Return the [X, Y] coordinate for the center point of the cell that contains the specified text.  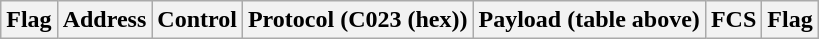
Protocol (C023 (hex)) [358, 20]
Control [198, 20]
Payload (table above) [589, 20]
Address [104, 20]
FCS [733, 20]
